Locate the cell with the specified text and output its (x, y) center coordinate. 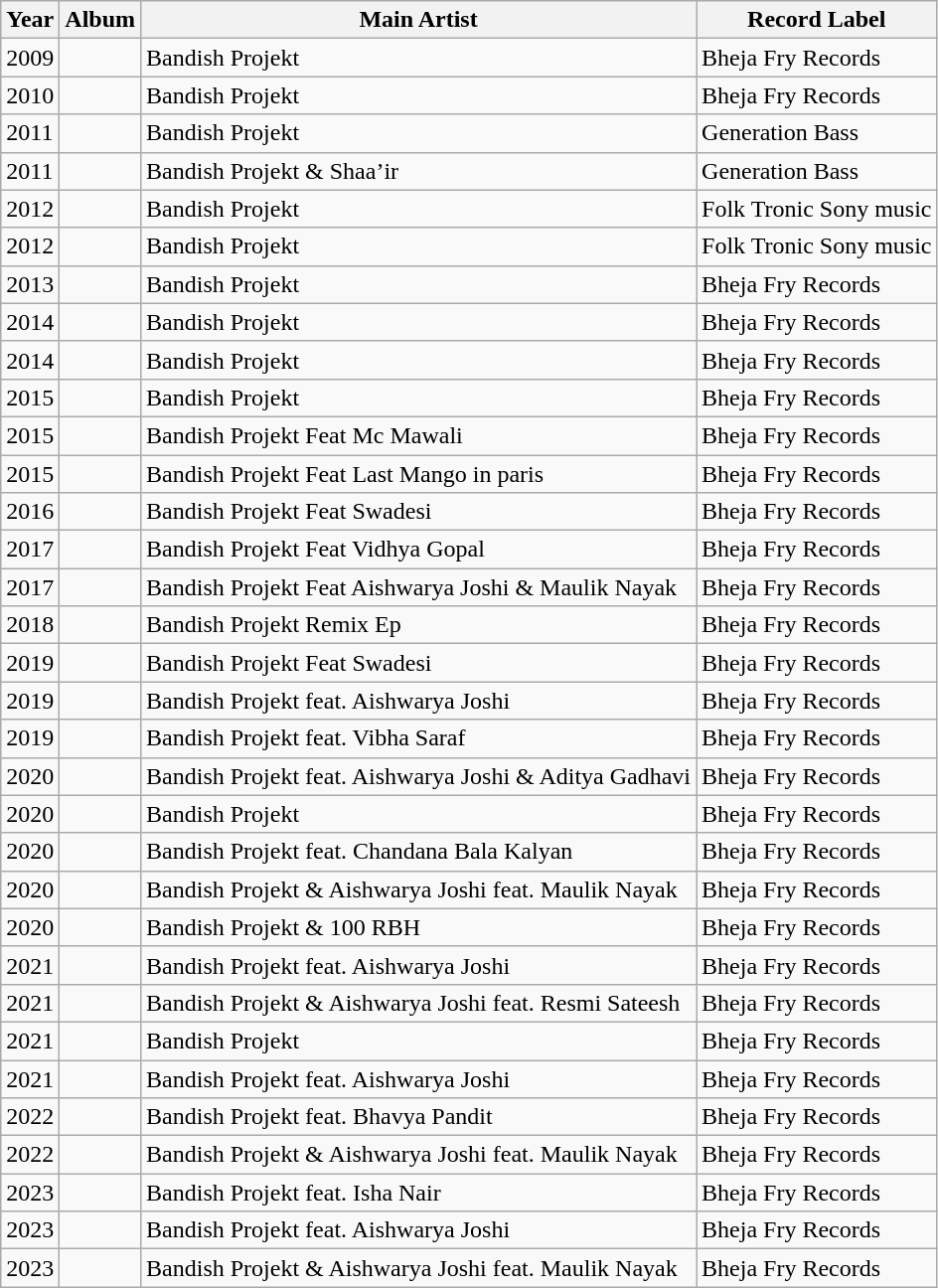
Bandish Projekt & Aishwarya Joshi feat. Resmi Sateesh (419, 1003)
Bandish Projekt Feat Mc Mawali (419, 435)
Main Artist (419, 20)
2018 (30, 625)
Album (100, 20)
Bandish Projekt feat. Bhavya Pandit (419, 1117)
Bandish Projekt & 100 RBH (419, 927)
Bandish Projekt & Shaa’ir (419, 171)
Bandish Projekt feat. Aishwarya Joshi & Aditya Gadhavi (419, 776)
Bandish Projekt Feat Last Mango in paris (419, 474)
Year (30, 20)
2013 (30, 284)
Bandish Projekt feat. Vibha Saraf (419, 738)
Bandish Projekt Remix Ep (419, 625)
Bandish Projekt feat. Chandana Bala Kalyan (419, 852)
2010 (30, 95)
2016 (30, 512)
Bandish Projekt Feat Aishwarya Joshi & Maulik Nayak (419, 587)
Record Label (817, 20)
Bandish Projekt Feat Vidhya Gopal (419, 550)
Bandish Projekt feat. Isha Nair (419, 1193)
2009 (30, 58)
